Find where the given text appears and provide that cell's center as [x, y] coordinate. 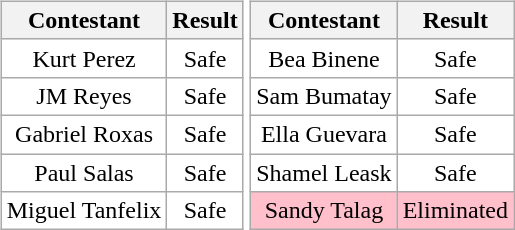
JM Reyes [84, 96]
Sam Bumatay [324, 96]
Miguel Tanfelix [84, 211]
Bea Binene [324, 58]
Gabriel Roxas [84, 134]
Eliminated [455, 211]
Paul Salas [84, 173]
Sandy Talag [324, 211]
Kurt Perez [84, 58]
Shamel Leask [324, 173]
Ella Guevara [324, 134]
